From the cell containing the given text, extract its center point as (x, y) coordinate. 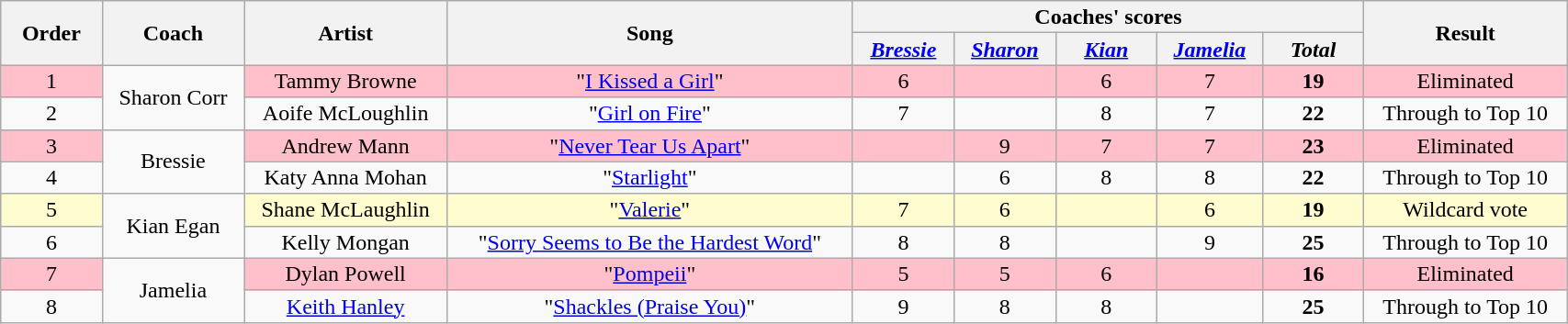
Sharon Corr (173, 97)
Keith Hanley (345, 307)
"I Kissed a Girl" (650, 81)
16 (1313, 274)
"Starlight" (650, 178)
Coach (173, 33)
Kian (1106, 50)
Shane McLaughlin (345, 209)
2 (51, 114)
4 (51, 178)
"Shackles (Praise You)" (650, 307)
Kian Egan (173, 226)
Aoife McLoughlin (345, 114)
3 (51, 145)
"Pompeii" (650, 274)
Kelly Mongan (345, 242)
"Sorry Seems to Be the Hardest Word" (650, 242)
Coaches' scores (1108, 17)
Tammy Browne (345, 81)
Song (650, 33)
"Never Tear Us Apart" (650, 145)
Dylan Powell (345, 274)
23 (1313, 145)
Sharon (1005, 50)
Order (51, 33)
Result (1466, 33)
Katy Anna Mohan (345, 178)
Andrew Mann (345, 145)
Artist (345, 33)
Total (1313, 50)
Wildcard vote (1466, 209)
"Girl on Fire" (650, 114)
1 (51, 81)
"Valerie" (650, 209)
